Pinpoint the cell where the given text exists, returning its [x, y] midpoint coordinate. 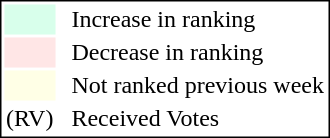
Decrease in ranking [198, 53]
Received Votes [198, 119]
Not ranked previous week [198, 85]
(RV) [29, 119]
Increase in ranking [198, 19]
